Return the (X, Y) coordinate for the center point of the cell that contains the specified text.  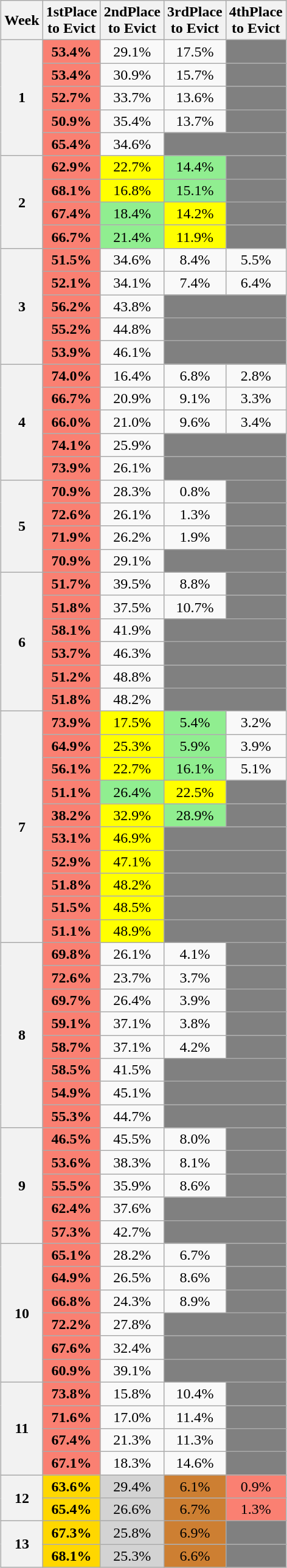
13.6% (195, 98)
11.9% (195, 237)
3.4% (255, 422)
58.5% (72, 1070)
21.3% (132, 1440)
7.4% (195, 283)
6.4% (255, 283)
10.4% (195, 1394)
29.4% (132, 1487)
35.4% (132, 121)
26.5% (132, 1278)
50.9% (72, 121)
38.2% (72, 815)
20.9% (132, 399)
47.1% (132, 862)
48.9% (132, 931)
48.8% (132, 677)
58.1% (72, 630)
16.8% (132, 190)
56.1% (72, 769)
7 (22, 827)
53.9% (72, 353)
42.7% (132, 1232)
43.8% (132, 306)
2.8% (255, 376)
24.3% (132, 1301)
0.9% (255, 1487)
6 (22, 641)
67.1% (72, 1463)
45.5% (132, 1139)
10.7% (195, 607)
27.8% (132, 1324)
67.6% (72, 1347)
12 (22, 1498)
72.2% (72, 1324)
73.8% (72, 1394)
51.7% (72, 584)
23.7% (132, 977)
5 (22, 526)
4 (22, 422)
71.6% (72, 1417)
25.9% (132, 445)
2ndPlaceto Evict (132, 21)
65.1% (72, 1255)
9.1% (195, 399)
16.4% (132, 376)
8.1% (195, 1162)
1 (22, 98)
3rdPlaceto Evict (195, 21)
14.4% (195, 167)
3.7% (195, 977)
54.9% (72, 1093)
0.8% (195, 491)
8.8% (195, 584)
21.4% (132, 237)
4.1% (195, 954)
48.5% (132, 908)
25.8% (132, 1533)
62.9% (72, 167)
53.6% (72, 1162)
28.9% (195, 815)
38.3% (132, 1162)
66.8% (72, 1301)
55.2% (72, 330)
28.2% (132, 1255)
66.0% (72, 422)
21.0% (132, 422)
69.8% (72, 954)
69.7% (72, 1000)
4thPlaceto Evict (255, 21)
3.3% (255, 399)
53.7% (72, 653)
6.6% (195, 1556)
39.1% (132, 1370)
55.5% (72, 1186)
17.0% (132, 1417)
6.9% (195, 1533)
15.1% (195, 190)
3.8% (195, 1023)
52.9% (72, 862)
8 (22, 1035)
45.1% (132, 1093)
14.6% (195, 1463)
5.9% (195, 746)
33.7% (132, 98)
5.5% (255, 260)
37.6% (132, 1209)
8.4% (195, 260)
6.8% (195, 376)
39.5% (132, 584)
46.1% (132, 353)
13.7% (195, 121)
3 (22, 306)
26.2% (132, 537)
5.4% (195, 723)
1.9% (195, 537)
57.3% (72, 1232)
30.9% (132, 75)
46.5% (72, 1139)
18.4% (132, 213)
67.3% (72, 1533)
52.1% (72, 283)
32.4% (132, 1347)
32.9% (132, 815)
15.8% (132, 1394)
71.9% (72, 537)
46.3% (132, 653)
15.7% (195, 75)
46.9% (132, 838)
9 (22, 1186)
5.1% (255, 769)
74.0% (72, 376)
4.2% (195, 1046)
8.9% (195, 1301)
9.6% (195, 422)
53.1% (72, 838)
1stPlaceto Evict (72, 21)
41.9% (132, 630)
41.5% (132, 1070)
10 (22, 1313)
58.7% (72, 1046)
59.1% (72, 1023)
28.3% (132, 491)
16.1% (195, 769)
11 (22, 1428)
11.4% (195, 1417)
11.3% (195, 1440)
6.1% (195, 1487)
74.1% (72, 445)
2 (22, 202)
55.3% (72, 1116)
37.5% (132, 607)
51.2% (72, 677)
26.6% (132, 1510)
14.2% (195, 213)
44.8% (132, 330)
62.4% (72, 1209)
35.9% (132, 1186)
3.2% (255, 723)
60.9% (72, 1370)
13 (22, 1544)
8.0% (195, 1139)
34.1% (132, 283)
52.7% (72, 98)
22.5% (195, 792)
Week (22, 21)
44.7% (132, 1116)
63.6% (72, 1487)
56.2% (72, 306)
18.3% (132, 1463)
